Detect which cell encompasses the target text, then output its (X, Y) center coordinate. 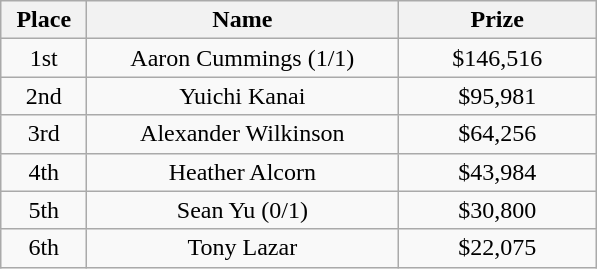
$22,075 (498, 248)
Heather Alcorn (242, 172)
Tony Lazar (242, 248)
1st (44, 58)
4th (44, 172)
$64,256 (498, 134)
3rd (44, 134)
Sean Yu (0/1) (242, 210)
$146,516 (498, 58)
Alexander Wilkinson (242, 134)
$43,984 (498, 172)
Name (242, 20)
6th (44, 248)
$30,800 (498, 210)
Yuichi Kanai (242, 96)
$95,981 (498, 96)
2nd (44, 96)
5th (44, 210)
Aaron Cummings (1/1) (242, 58)
Prize (498, 20)
Place (44, 20)
